Detect which cell encompasses the target text, then output its [X, Y] center coordinate. 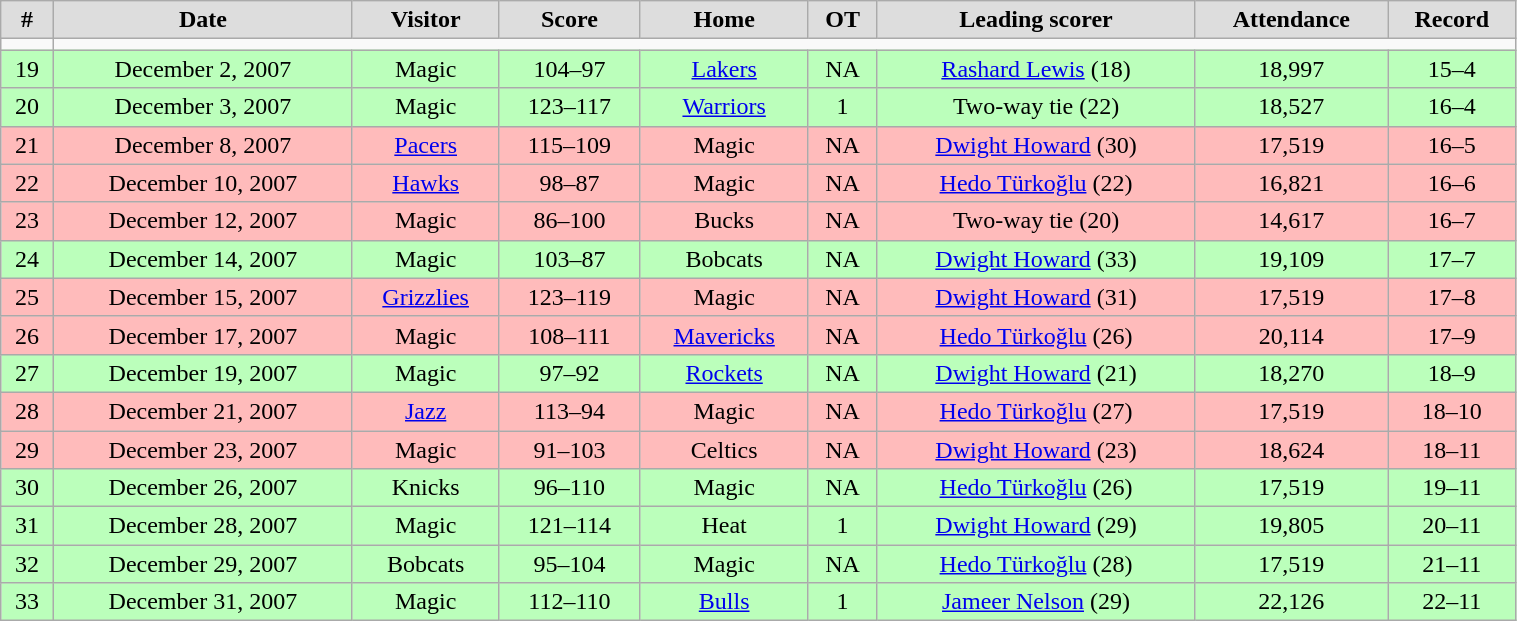
Dwight Howard (21) [1036, 373]
Attendance [1291, 20]
OT [842, 20]
December 21, 2007 [202, 411]
18–10 [1452, 411]
Rashard Lewis (18) [1036, 69]
17–8 [1452, 297]
Rockets [724, 373]
Visitor [425, 20]
18,624 [1291, 449]
Two-way tie (20) [1036, 221]
91–103 [570, 449]
108–111 [570, 335]
Bulls [724, 602]
28 [28, 411]
December 10, 2007 [202, 183]
30 [28, 488]
December 26, 2007 [202, 488]
December 23, 2007 [202, 449]
25 [28, 297]
Knicks [425, 488]
32 [28, 564]
Celtics [724, 449]
16–4 [1452, 107]
December 2, 2007 [202, 69]
December 3, 2007 [202, 107]
Heat [724, 526]
20 [28, 107]
Dwight Howard (33) [1036, 259]
19,805 [1291, 526]
Pacers [425, 145]
Lakers [724, 69]
26 [28, 335]
16–6 [1452, 183]
December 14, 2007 [202, 259]
December 19, 2007 [202, 373]
Record [1452, 20]
17–7 [1452, 259]
# [28, 20]
112–110 [570, 602]
14,617 [1291, 221]
24 [28, 259]
33 [28, 602]
95–104 [570, 564]
Hedo Türkoğlu (28) [1036, 564]
22–11 [1452, 602]
22 [28, 183]
December 12, 2007 [202, 221]
December 28, 2007 [202, 526]
104–97 [570, 69]
Dwight Howard (29) [1036, 526]
21 [28, 145]
18–11 [1452, 449]
113–94 [570, 411]
86–100 [570, 221]
Dwight Howard (31) [1036, 297]
Grizzlies [425, 297]
20–11 [1452, 526]
22,126 [1291, 602]
18–9 [1452, 373]
Jameer Nelson (29) [1036, 602]
December 15, 2007 [202, 297]
Bucks [724, 221]
Hawks [425, 183]
123–119 [570, 297]
December 8, 2007 [202, 145]
Date [202, 20]
Mavericks [724, 335]
Leading scorer [1036, 20]
19–11 [1452, 488]
Warriors [724, 107]
16,821 [1291, 183]
96–110 [570, 488]
20,114 [1291, 335]
December 17, 2007 [202, 335]
Dwight Howard (23) [1036, 449]
Dwight Howard (30) [1036, 145]
123–117 [570, 107]
19 [28, 69]
15–4 [1452, 69]
16–5 [1452, 145]
97–92 [570, 373]
18,527 [1291, 107]
Home [724, 20]
27 [28, 373]
31 [28, 526]
103–87 [570, 259]
121–114 [570, 526]
18,997 [1291, 69]
Jazz [425, 411]
115–109 [570, 145]
21–11 [1452, 564]
19,109 [1291, 259]
Two-way tie (22) [1036, 107]
December 31, 2007 [202, 602]
16–7 [1452, 221]
Hedo Türkoğlu (22) [1036, 183]
98–87 [570, 183]
17–9 [1452, 335]
29 [28, 449]
Score [570, 20]
23 [28, 221]
Hedo Türkoğlu (27) [1036, 411]
18,270 [1291, 373]
December 29, 2007 [202, 564]
